Capture the cell that displays the provided text and extract its [X, Y] central coordinate. 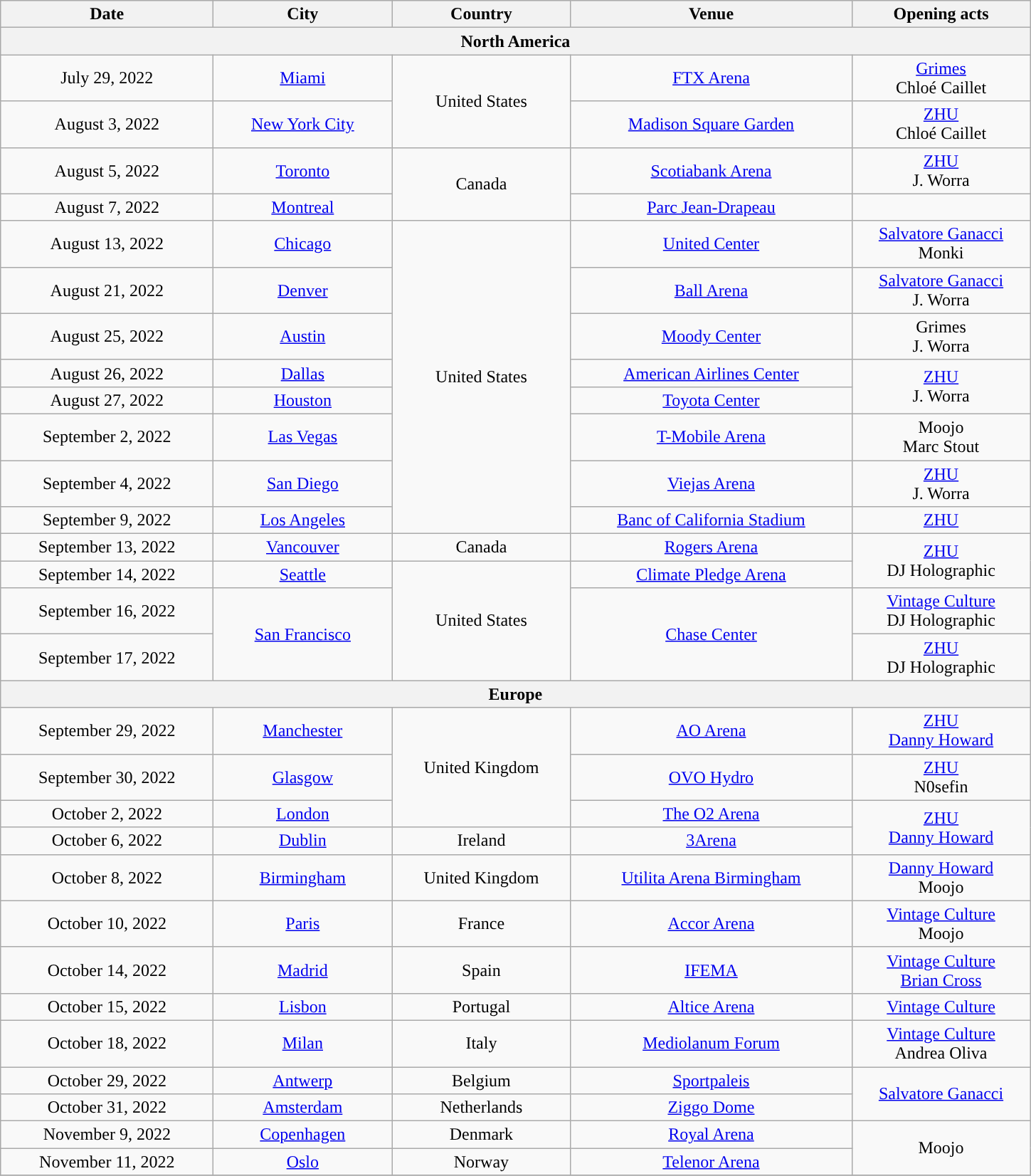
August 25, 2022 [107, 336]
October 18, 2022 [107, 1044]
Denmark [481, 1135]
September 13, 2022 [107, 547]
Scotiabank Arena [712, 171]
Norway [481, 1162]
San Diego [303, 483]
London [303, 814]
October 2, 2022 [107, 814]
Glasgow [303, 777]
ZHU N0sefin [941, 777]
Moody Center [712, 336]
Spain [481, 970]
Birmingham [303, 877]
Moojo [941, 1148]
Paris [303, 924]
July 29, 2022 [107, 78]
Manchester [303, 730]
Miami [303, 78]
Denver [303, 290]
Viejas Arena [712, 483]
September 9, 2022 [107, 520]
Telenor Arena [712, 1162]
Vintage Culture DJ Holographic [941, 611]
August 5, 2022 [107, 171]
October 10, 2022 [107, 924]
Europe [515, 694]
Vintage Culture [941, 1007]
September 30, 2022 [107, 777]
Portugal [481, 1007]
Dublin [303, 841]
Country [481, 14]
AO Arena [712, 730]
ZHU [941, 520]
FTX Arena [712, 78]
Seattle [303, 574]
September 29, 2022 [107, 730]
IFEMA [712, 970]
Milan [303, 1044]
Los Angeles [303, 520]
October 8, 2022 [107, 877]
Netherlands [481, 1108]
October 29, 2022 [107, 1080]
Madrid [303, 970]
The O2 Arena [712, 814]
August 7, 2022 [107, 207]
Amsterdam [303, 1108]
New York City [303, 124]
T-Mobile Arena [712, 437]
August 3, 2022 [107, 124]
October 14, 2022 [107, 970]
Parc Jean-Drapeau [712, 207]
November 9, 2022 [107, 1135]
Danny Howard Moojo [941, 877]
August 26, 2022 [107, 373]
Vintage Culture Andrea Oliva [941, 1044]
September 16, 2022 [107, 611]
Dallas [303, 373]
October 6, 2022 [107, 841]
Grimes J. Worra [941, 336]
September 2, 2022 [107, 437]
Royal Arena [712, 1135]
Toyota Center [712, 400]
Toronto [303, 171]
Houston [303, 400]
Date [107, 14]
3Arena [712, 841]
Salvatore Ganacci [941, 1093]
August 13, 2022 [107, 243]
September 14, 2022 [107, 574]
Banc of California Stadium [712, 520]
City [303, 14]
Ziggo Dome [712, 1108]
Chase Center [712, 634]
Vintage Culture Brian Cross [941, 970]
Climate Pledge Arena [712, 574]
San Francisco [303, 634]
Lisbon [303, 1007]
Austin [303, 336]
Mediolanum Forum [712, 1044]
American Airlines Center [712, 373]
September 17, 2022 [107, 658]
Salvatore Ganacci Monki [941, 243]
Antwerp [303, 1080]
Madison Square Garden [712, 124]
Belgium [481, 1080]
Chicago [303, 243]
ZHU Chloé Caillet [941, 124]
North America [515, 41]
Altice Arena [712, 1007]
Moojo Marc Stout [941, 437]
Oslo [303, 1162]
OVO Hydro [712, 777]
Utilita Arena Birmingham [712, 877]
Grimes Chloé Caillet [941, 78]
August 27, 2022 [107, 400]
France [481, 924]
Ireland [481, 841]
August 21, 2022 [107, 290]
Italy [481, 1044]
September 4, 2022 [107, 483]
Accor Arena [712, 924]
October 31, 2022 [107, 1108]
Montreal [303, 207]
Venue [712, 14]
Ball Arena [712, 290]
Sportpaleis [712, 1080]
Vancouver [303, 547]
Vintage Culture Moojo [941, 924]
Salvatore Ganacci J. Worra [941, 290]
Rogers Arena [712, 547]
Las Vegas [303, 437]
Copenhagen [303, 1135]
October 15, 2022 [107, 1007]
November 11, 2022 [107, 1162]
United Center [712, 243]
Opening acts [941, 14]
